Output the [X, Y] coordinate of the center of the cell containing the given text.  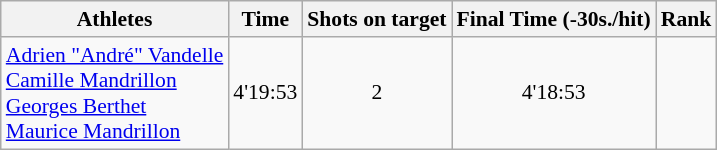
4'19:53 [265, 93]
Adrien "André" VandelleCamille MandrillonGeorges BerthetMaurice Mandrillon [115, 93]
Rank [686, 19]
Final Time (-30s./hit) [554, 19]
Athletes [115, 19]
2 [376, 93]
Time [265, 19]
4'18:53 [554, 93]
Shots on target [376, 19]
